For the text-containing cell, return its midpoint in [x, y] coordinate format. 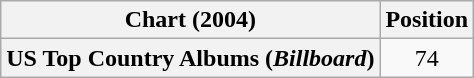
US Top Country Albums (Billboard) [190, 58]
Chart (2004) [190, 20]
Position [427, 20]
74 [427, 58]
